Return [X, Y] of the center of cell containing provided text 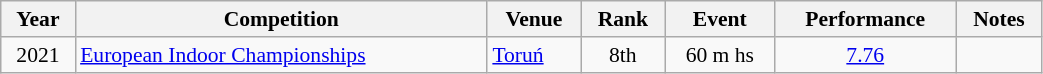
Rank [623, 19]
Year [38, 19]
2021 [38, 55]
7.76 [866, 55]
Toruń [534, 55]
60 m hs [720, 55]
8th [623, 55]
Event [720, 19]
European Indoor Championships [281, 55]
Notes [999, 19]
Performance [866, 19]
Venue [534, 19]
Competition [281, 19]
